Determine the (x, y) coordinate at the center of the cell enclosing the given text.  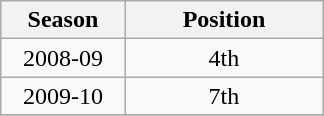
Position (224, 20)
7th (224, 96)
2009-10 (63, 96)
Season (63, 20)
4th (224, 58)
2008-09 (63, 58)
